Scan for the cell matching the given text and deliver its [X, Y] coordinate at center. 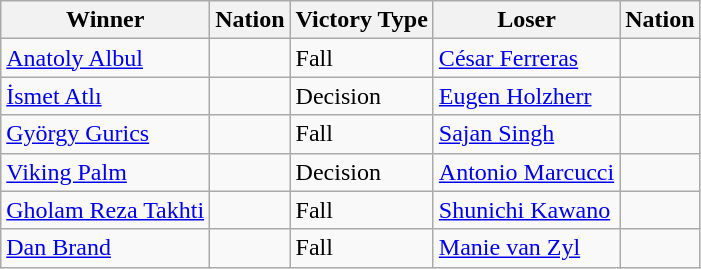
Victory Type [362, 20]
Winner [106, 20]
Loser [526, 20]
İsmet Atlı [106, 96]
Viking Palm [106, 172]
César Ferreras [526, 58]
Sajan Singh [526, 134]
Shunichi Kawano [526, 210]
György Gurics [106, 134]
Dan Brand [106, 248]
Manie van Zyl [526, 248]
Eugen Holzherr [526, 96]
Anatoly Albul [106, 58]
Gholam Reza Takhti [106, 210]
Antonio Marcucci [526, 172]
